Find where the given text appears and provide that cell's center as [x, y] coordinate. 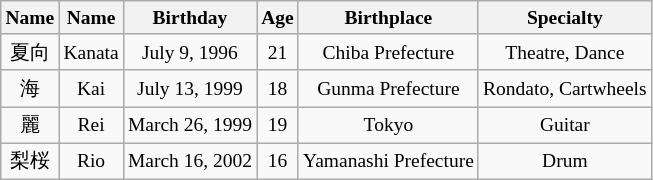
Birthday [190, 18]
Rondato, Cartwheels [564, 88]
Rei [91, 125]
Theatre, Dance [564, 52]
Drum [564, 161]
21 [278, 52]
March 16, 2002 [190, 161]
Guitar [564, 125]
Birthplace [388, 18]
19 [278, 125]
Gunma Prefecture [388, 88]
16 [278, 161]
Tokyo [388, 125]
Rio [91, 161]
Yamanashi Prefecture [388, 161]
July 9, 1996 [190, 52]
Chiba Prefecture [388, 52]
Age [278, 18]
Kai [91, 88]
Kanata [91, 52]
麗 [30, 125]
夏向 [30, 52]
Specialty [564, 18]
海 [30, 88]
梨桜 [30, 161]
18 [278, 88]
July 13, 1999 [190, 88]
March 26, 1999 [190, 125]
